Search for the cell housing the specified text and yield its (X, Y) center coordinate. 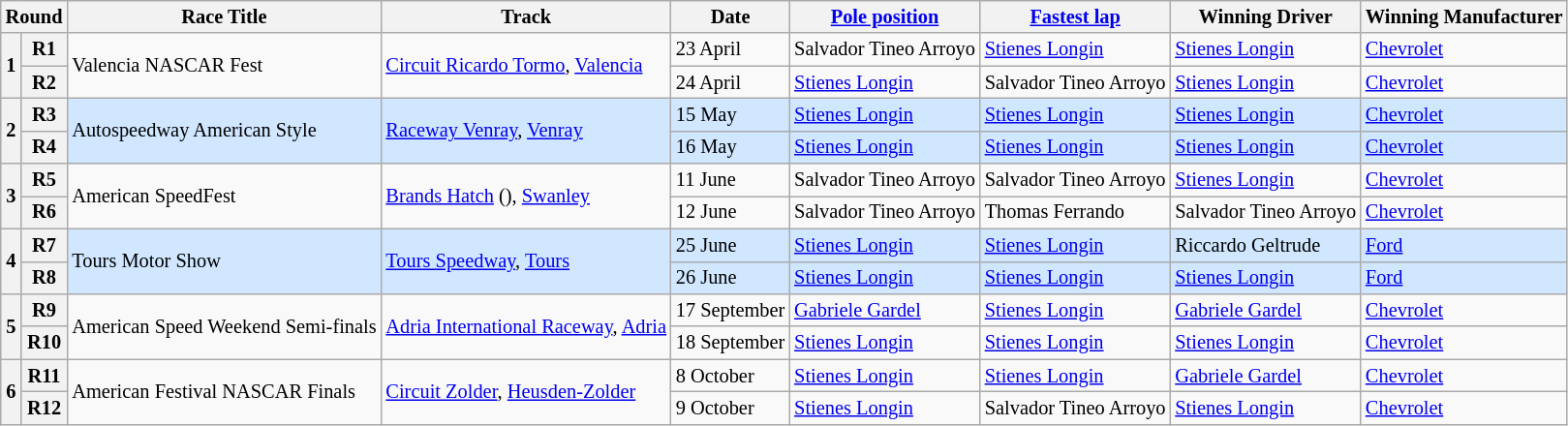
Thomas Ferrando (1075, 212)
American Festival NASCAR Finals (224, 391)
American SpeedFest (224, 196)
Pole position (885, 16)
Circuit Zolder, Heusden-Zolder (527, 391)
5 (12, 325)
R12 (45, 408)
R2 (45, 82)
6 (12, 391)
American Speed Weekend Semi-finals (224, 325)
Track (527, 16)
Valencia NASCAR Fest (224, 66)
Date (730, 16)
Riccardo Geltrude (1265, 245)
R8 (45, 278)
Round (35, 16)
Tours Motor Show (224, 261)
R7 (45, 245)
R9 (45, 310)
15 May (730, 114)
R11 (45, 376)
25 June (730, 245)
R3 (45, 114)
3 (12, 196)
11 June (730, 180)
17 September (730, 310)
Raceway Venray, Venray (527, 130)
26 June (730, 278)
Circuit Ricardo Tormo, Valencia (527, 66)
8 October (730, 376)
Tours Speedway, Tours (527, 261)
16 May (730, 147)
12 June (730, 212)
Autospeedway American Style (224, 130)
2 (12, 130)
R5 (45, 180)
Winning Driver (1265, 16)
23 April (730, 49)
R1 (45, 49)
24 April (730, 82)
Adria International Raceway, Adria (527, 325)
R10 (45, 343)
Brands Hatch (), Swanley (527, 196)
Fastest lap (1075, 16)
4 (12, 261)
Race Title (224, 16)
18 September (730, 343)
R6 (45, 212)
Winning Manufacturer (1464, 16)
9 October (730, 408)
R4 (45, 147)
1 (12, 66)
